Return [x, y] of the center of cell containing provided text 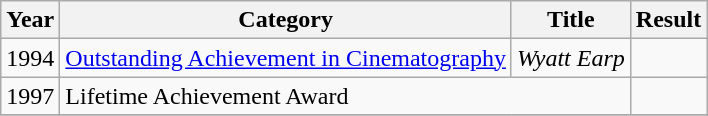
Lifetime Achievement Award [345, 96]
Result [668, 20]
Title [570, 20]
Year [30, 20]
Wyatt Earp [570, 58]
Category [286, 20]
1997 [30, 96]
1994 [30, 58]
Outstanding Achievement in Cinematography [286, 58]
